From the cell containing the given text, extract its center point as (X, Y) coordinate. 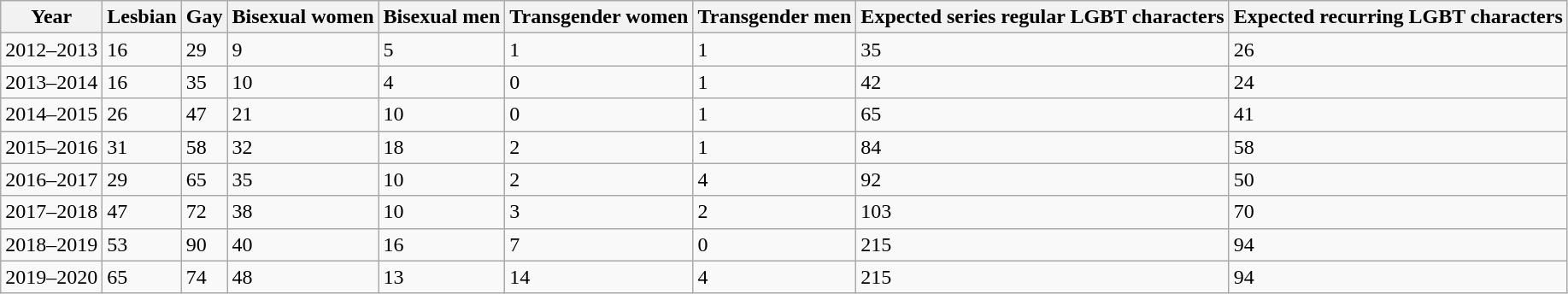
92 (1042, 179)
13 (442, 277)
2017–2018 (51, 212)
2019–2020 (51, 277)
Year (51, 17)
5 (442, 50)
Expected series regular LGBT characters (1042, 17)
Transgender women (599, 17)
40 (302, 244)
84 (1042, 147)
42 (1042, 82)
50 (1398, 179)
38 (302, 212)
2016–2017 (51, 179)
9 (302, 50)
32 (302, 147)
90 (204, 244)
3 (599, 212)
Lesbian (142, 17)
24 (1398, 82)
Bisexual men (442, 17)
48 (302, 277)
31 (142, 147)
2018–2019 (51, 244)
7 (599, 244)
103 (1042, 212)
Bisexual women (302, 17)
18 (442, 147)
2015–2016 (51, 147)
21 (302, 115)
70 (1398, 212)
Gay (204, 17)
2014–2015 (51, 115)
14 (599, 277)
53 (142, 244)
41 (1398, 115)
2012–2013 (51, 50)
Expected recurring LGBT characters (1398, 17)
74 (204, 277)
2013–2014 (51, 82)
Transgender men (774, 17)
72 (204, 212)
